Locate the cell with the specified text and output its [X, Y] center coordinate. 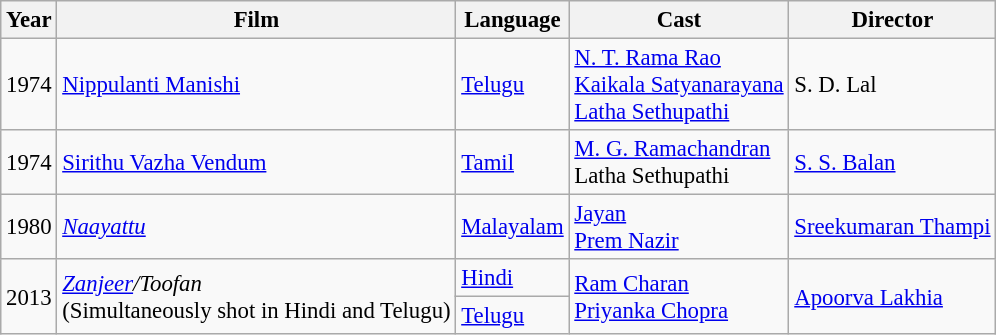
Ram CharanPriyanka Chopra [679, 296]
Sreekumaran Thampi [892, 228]
Year [29, 20]
Hindi [512, 278]
JayanPrem Nazir [679, 228]
S. S. Balan [892, 162]
Director [892, 20]
Nippulanti Manishi [256, 85]
M. G. RamachandranLatha Sethupathi [679, 162]
Naayattu [256, 228]
Tamil [512, 162]
Sirithu Vazha Vendum [256, 162]
Zanjeer/Toofan(Simultaneously shot in Hindi and Telugu) [256, 296]
Language [512, 20]
Apoorva Lakhia [892, 296]
Malayalam [512, 228]
1980 [29, 228]
S. D. Lal [892, 85]
Film [256, 20]
2013 [29, 296]
Cast [679, 20]
N. T. Rama RaoKaikala SatyanarayanaLatha Sethupathi [679, 85]
